Return the [X, Y] coordinate for the center point of the cell that contains the specified text.  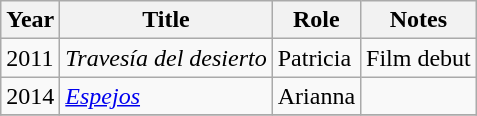
Title [166, 20]
Patricia [316, 58]
Travesía del desierto [166, 58]
2014 [30, 96]
Film debut [419, 58]
Arianna [316, 96]
Espejos [166, 96]
Notes [419, 20]
Role [316, 20]
Year [30, 20]
2011 [30, 58]
